Capture the cell that displays the provided text and extract its (X, Y) central coordinate. 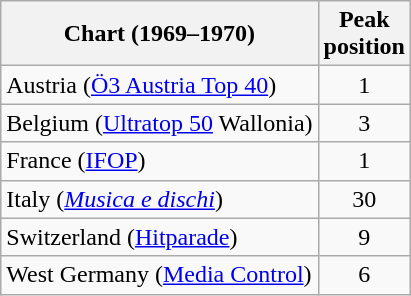
30 (364, 199)
Chart (1969–1970) (160, 34)
9 (364, 237)
Austria (Ö3 Austria Top 40) (160, 85)
3 (364, 123)
6 (364, 275)
Belgium (Ultratop 50 Wallonia) (160, 123)
West Germany (Media Control) (160, 275)
Italy (Musica e dischi) (160, 199)
Switzerland (Hitparade) (160, 237)
France (IFOP) (160, 161)
Peakposition (364, 34)
